Scan for the cell matching the given text and deliver its (X, Y) coordinate at center. 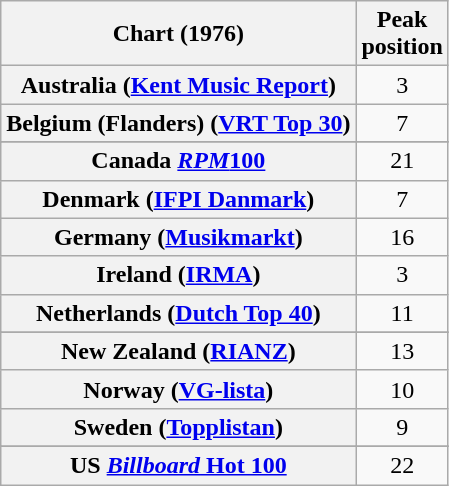
Ireland (IRMA) (178, 275)
13 (402, 351)
Chart (1976) (178, 34)
Netherlands (Dutch Top 40) (178, 313)
New Zealand (RIANZ) (178, 351)
11 (402, 313)
9 (402, 427)
Germany (Musikmarkt) (178, 237)
Sweden (Topplistan) (178, 427)
16 (402, 237)
Canada RPM100 (178, 161)
21 (402, 161)
10 (402, 389)
Denmark (IFPI Danmark) (178, 199)
US Billboard Hot 100 (178, 465)
Belgium (Flanders) (VRT Top 30) (178, 123)
Peakposition (402, 34)
Norway (VG-lista) (178, 389)
22 (402, 465)
Australia (Kent Music Report) (178, 85)
